Identify which cell holds the provided text, then report its (x, y) central coordinate. 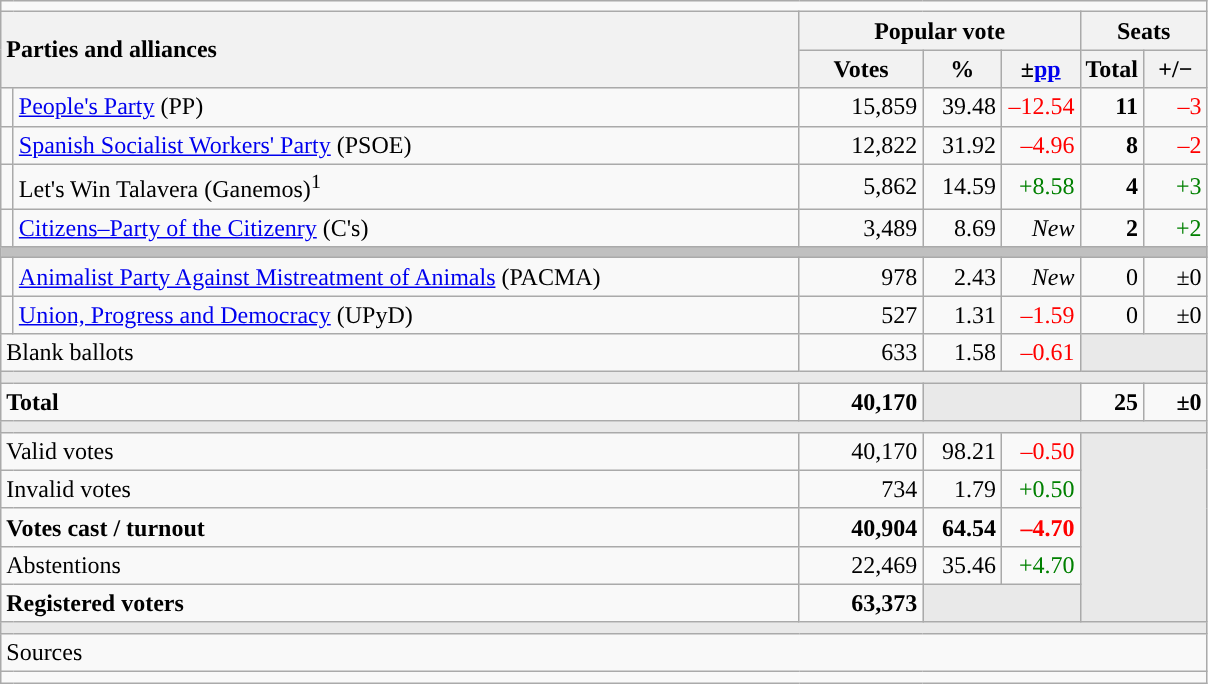
Popular vote (940, 31)
–1.59 (1040, 315)
31.92 (962, 145)
Citizens–Party of the Citizenry (C's) (406, 228)
35.46 (962, 565)
64.54 (962, 527)
63,373 (861, 603)
734 (861, 489)
Votes cast / turnout (400, 527)
1.31 (962, 315)
–12.54 (1040, 107)
–4.96 (1040, 145)
39.48 (962, 107)
+8.58 (1040, 186)
–0.50 (1040, 451)
2 (1112, 228)
–4.70 (1040, 527)
22,469 (861, 565)
People's Party (PP) (406, 107)
Abstentions (400, 565)
Registered voters (400, 603)
5,862 (861, 186)
2.43 (962, 277)
Invalid votes (400, 489)
633 (861, 353)
3,489 (861, 228)
Votes (861, 69)
15,859 (861, 107)
40,904 (861, 527)
Sources (604, 652)
1.79 (962, 489)
8.69 (962, 228)
+/− (1176, 69)
–3 (1176, 107)
527 (861, 315)
4 (1112, 186)
8 (1112, 145)
Union, Progress and Democracy (UPyD) (406, 315)
14.59 (962, 186)
±pp (1040, 69)
11 (1112, 107)
Parties and alliances (400, 50)
–0.61 (1040, 353)
978 (861, 277)
1.58 (962, 353)
Spanish Socialist Workers' Party (PSOE) (406, 145)
+0.50 (1040, 489)
+4.70 (1040, 565)
12,822 (861, 145)
Seats (1144, 31)
Valid votes (400, 451)
% (962, 69)
Let's Win Talavera (Ganemos)1 (406, 186)
98.21 (962, 451)
+3 (1176, 186)
+2 (1176, 228)
–2 (1176, 145)
Animalist Party Against Mistreatment of Animals (PACMA) (406, 277)
25 (1112, 402)
Blank ballots (400, 353)
